Pinpoint the cell where the given text exists, returning its (x, y) midpoint coordinate. 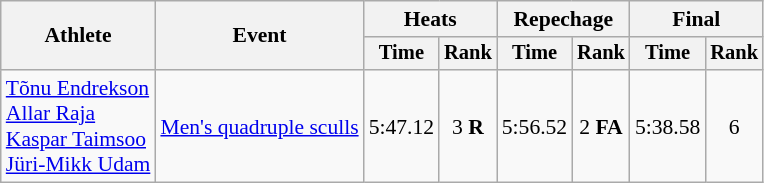
5:47.12 (402, 126)
Event (259, 36)
6 (734, 126)
5:56.52 (534, 126)
Athlete (78, 36)
3 R (468, 126)
Tõnu EndreksonAllar RajaKaspar TaimsooJüri-Mikk Udam (78, 126)
Heats (430, 19)
Final (696, 19)
Men's quadruple sculls (259, 126)
5:38.58 (668, 126)
Repechage (564, 19)
2 FA (601, 126)
